Search for the cell housing the specified text and yield its [X, Y] center coordinate. 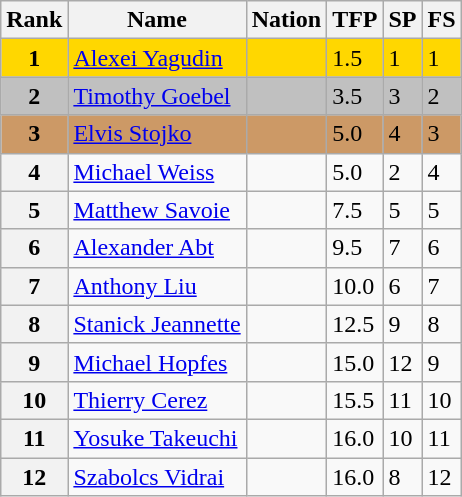
15.5 [355, 400]
Rank [34, 20]
SP [402, 20]
7.5 [355, 210]
Anthony Liu [157, 286]
12.5 [355, 324]
Timothy Goebel [157, 96]
Szabolcs Vidrai [157, 477]
Thierry Cerez [157, 400]
1.5 [355, 58]
FS [442, 20]
Yosuke Takeuchi [157, 438]
TFP [355, 20]
15.0 [355, 362]
3.5 [355, 96]
Matthew Savoie [157, 210]
Alexei Yagudin [157, 58]
Name [157, 20]
Nation [286, 20]
Michael Hopfes [157, 362]
10.0 [355, 286]
9.5 [355, 248]
Michael Weiss [157, 172]
Stanick Jeannette [157, 324]
Elvis Stojko [157, 134]
Alexander Abt [157, 248]
